Search for the cell housing the specified text and yield its [x, y] center coordinate. 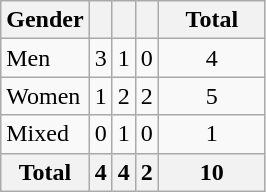
5 [212, 96]
Gender [45, 20]
10 [212, 172]
Women [45, 96]
Men [45, 58]
3 [100, 58]
Mixed [45, 134]
